Pinpoint the cell where the given text exists, returning its (X, Y) midpoint coordinate. 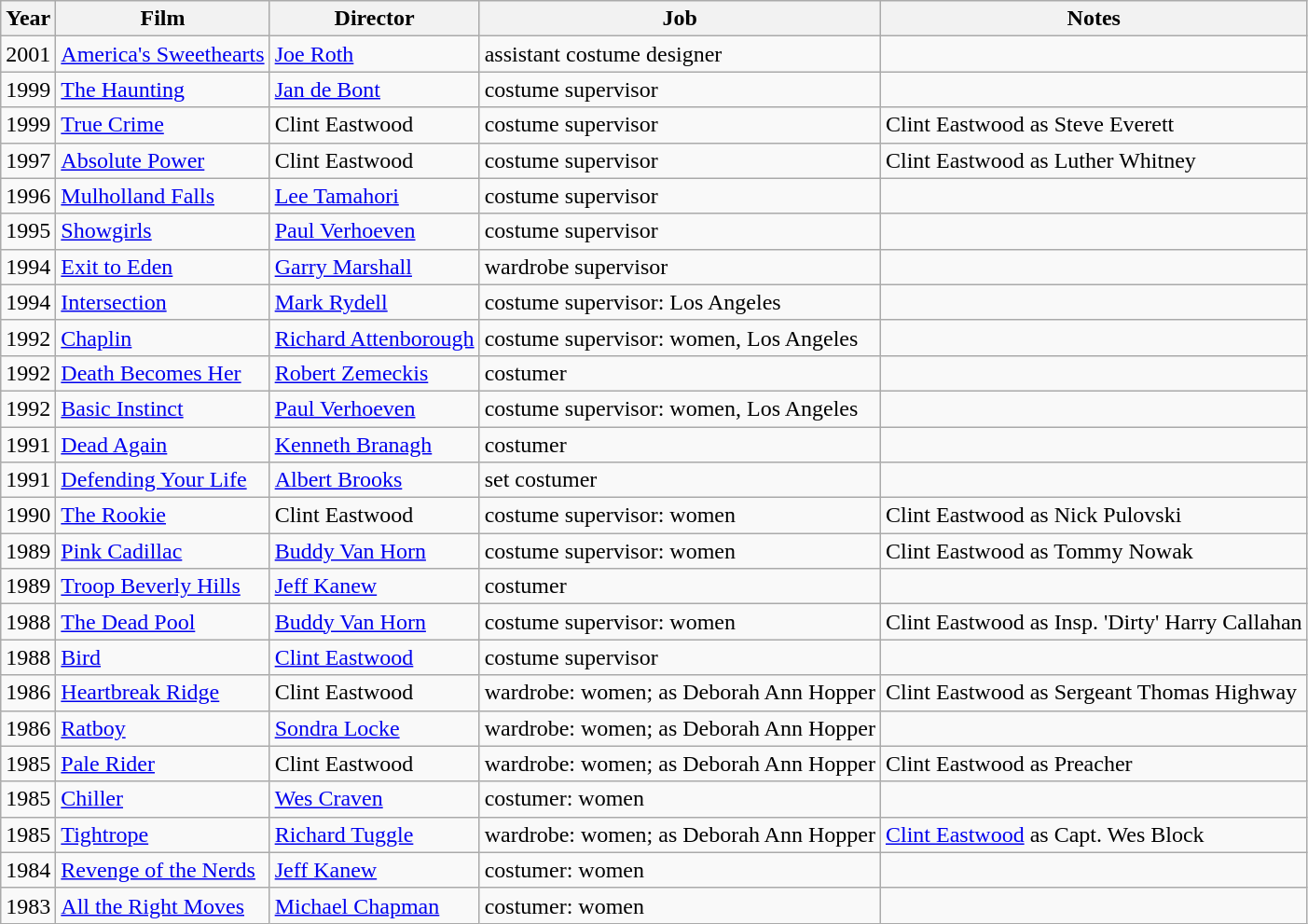
Richard Tuggle (375, 834)
Clint Eastwood as Sergeant Thomas Highway (1094, 693)
Albert Brooks (375, 480)
Garry Marshall (375, 267)
The Haunting (162, 90)
The Rookie (162, 516)
Chiller (162, 799)
Kenneth Branagh (375, 445)
Clint Eastwood as Tommy Nowak (1094, 551)
Clint Eastwood as Insp. 'Dirty' Harry Callahan (1094, 622)
set costumer (680, 480)
Intersection (162, 302)
Bird (162, 657)
Mulholland Falls (162, 196)
Absolute Power (162, 160)
Showgirls (162, 231)
2001 (28, 54)
Richard Attenborough (375, 338)
Clint Eastwood as Capt. Wes Block (1094, 834)
Sondra Locke (375, 728)
Exit to Eden (162, 267)
Robert Zemeckis (375, 373)
True Crime (162, 125)
Director (375, 19)
Pink Cadillac (162, 551)
Year (28, 19)
1995 (28, 231)
Pale Rider (162, 764)
Film (162, 19)
Clint Eastwood as Steve Everett (1094, 125)
Heartbreak Ridge (162, 693)
Ratboy (162, 728)
Jan de Bont (375, 90)
Clint Eastwood as Luther Whitney (1094, 160)
wardrobe supervisor (680, 267)
Clint Eastwood as Nick Pulovski (1094, 516)
Defending Your Life (162, 480)
The Dead Pool (162, 622)
Revenge of the Nerds (162, 870)
Troop Beverly Hills (162, 586)
1997 (28, 160)
Chaplin (162, 338)
All the Right Moves (162, 905)
Tightrope (162, 834)
costume supervisor: Los Angeles (680, 302)
Clint Eastwood as Preacher (1094, 764)
Job (680, 19)
Wes Craven (375, 799)
Dead Again (162, 445)
1983 (28, 905)
Notes (1094, 19)
1996 (28, 196)
1984 (28, 870)
America's Sweethearts (162, 54)
Lee Tamahori (375, 196)
Joe Roth (375, 54)
Death Becomes Her (162, 373)
1990 (28, 516)
Mark Rydell (375, 302)
Michael Chapman (375, 905)
assistant costume designer (680, 54)
Basic Instinct (162, 408)
